Detect which cell encompasses the target text, then output its [X, Y] center coordinate. 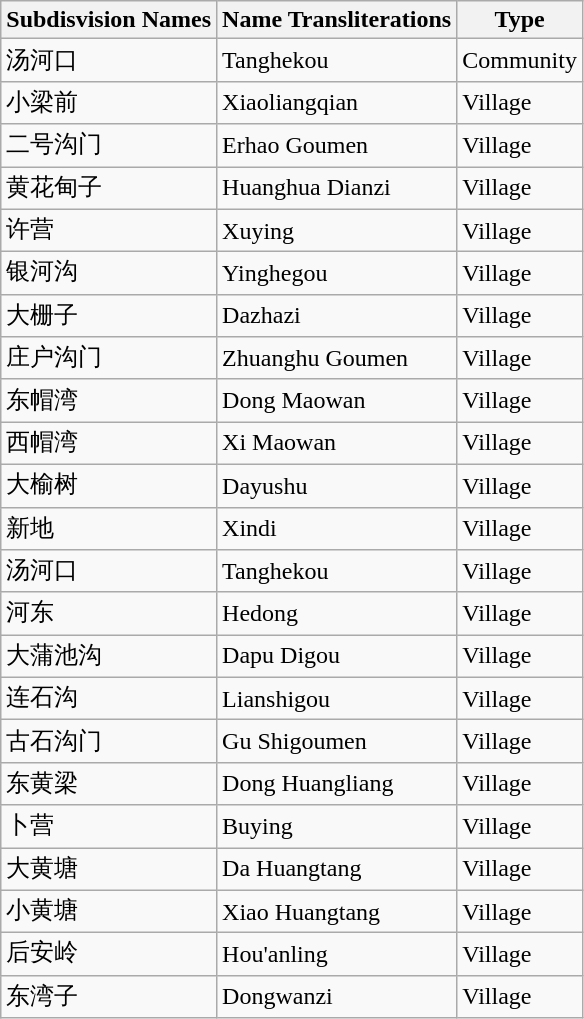
Hou'anling [337, 954]
大蒲池沟 [109, 656]
新地 [109, 528]
Huanghua Dianzi [337, 188]
Dongwanzi [337, 996]
西帽湾 [109, 444]
连石沟 [109, 698]
Yinghegou [337, 274]
Subdisvision Names [109, 20]
小梁前 [109, 102]
Zhuanghu Goumen [337, 358]
二号沟门 [109, 146]
大栅子 [109, 316]
Lianshigou [337, 698]
Da Huangtang [337, 870]
河东 [109, 614]
Erhao Goumen [337, 146]
Dazhazi [337, 316]
东帽湾 [109, 400]
古石沟门 [109, 742]
Buying [337, 826]
Dapu Digou [337, 656]
Xindi [337, 528]
卜营 [109, 826]
银河沟 [109, 274]
东湾子 [109, 996]
小黄塘 [109, 912]
Name Transliterations [337, 20]
Type [520, 20]
庄户沟门 [109, 358]
Xuying [337, 230]
Gu Shigoumen [337, 742]
东黄梁 [109, 784]
后安岭 [109, 954]
Dong Maowan [337, 400]
Community [520, 60]
许营 [109, 230]
Xiaoliangqian [337, 102]
Xi Maowan [337, 444]
Hedong [337, 614]
Dong Huangliang [337, 784]
大榆树 [109, 486]
Dayushu [337, 486]
大黄塘 [109, 870]
Xiao Huangtang [337, 912]
黄花甸子 [109, 188]
